Locate the cell with the specified text and output its [X, Y] center coordinate. 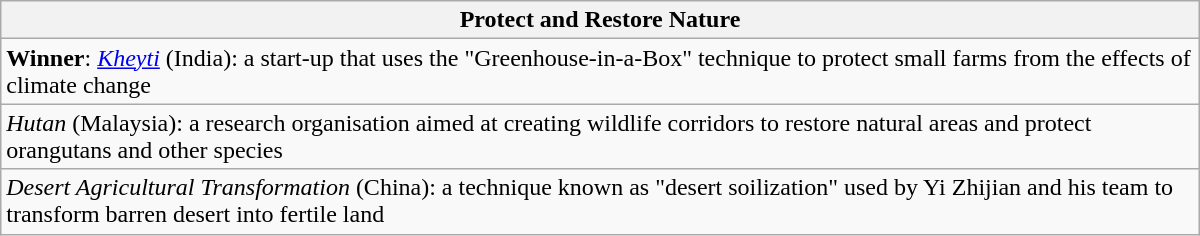
Protect and Restore Nature [600, 20]
Hutan (Malaysia): a research organisation aimed at creating wildlife corridors to restore natural areas and protect orangutans and other species [600, 136]
Winner: Kheyti (India): a start-up that uses the "Greenhouse-in-a-Box" technique to protect small farms from the effects of climate change [600, 72]
